Determine the [x, y] coordinate at the center of the cell enclosing the given text.  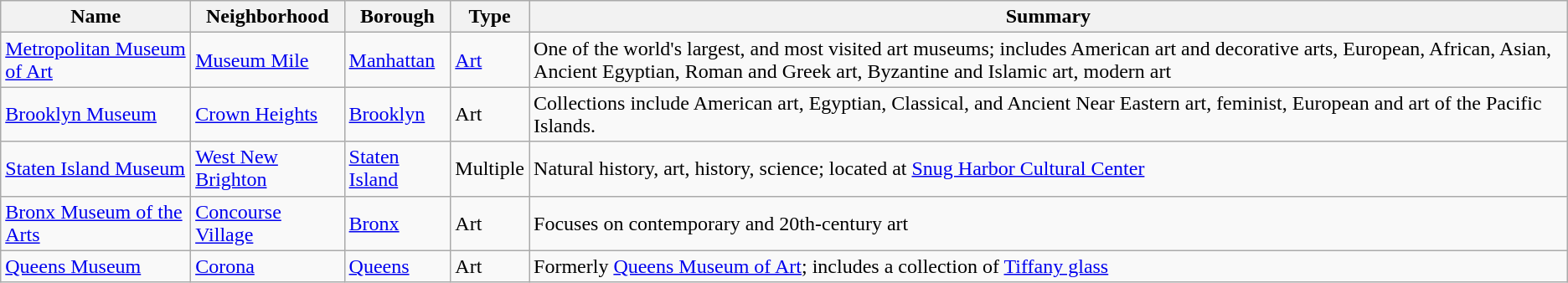
Queens [397, 266]
Bronx Museum of the Arts [95, 223]
Neighborhood [268, 17]
Name [95, 17]
Staten Island [397, 169]
Bronx [397, 223]
Natural history, art, history, science; located at Snug Harbor Cultural Center [1049, 169]
Staten Island Museum [95, 169]
Focuses on contemporary and 20th-century art [1049, 223]
Formerly Queens Museum of Art; includes a collection of Tiffany glass [1049, 266]
West New Brighton [268, 169]
Metropolitan Museum of Art [95, 60]
Crown Heights [268, 114]
Borough [397, 17]
Brooklyn Museum [95, 114]
Queens Museum [95, 266]
Corona [268, 266]
Type [490, 17]
Museum Mile [268, 60]
Multiple [490, 169]
Manhattan [397, 60]
Collections include American art, Egyptian, Classical, and Ancient Near Eastern art, feminist, European and art of the Pacific Islands. [1049, 114]
Brooklyn [397, 114]
Summary [1049, 17]
Concourse Village [268, 223]
